Detect which cell encompasses the target text, then output its (x, y) center coordinate. 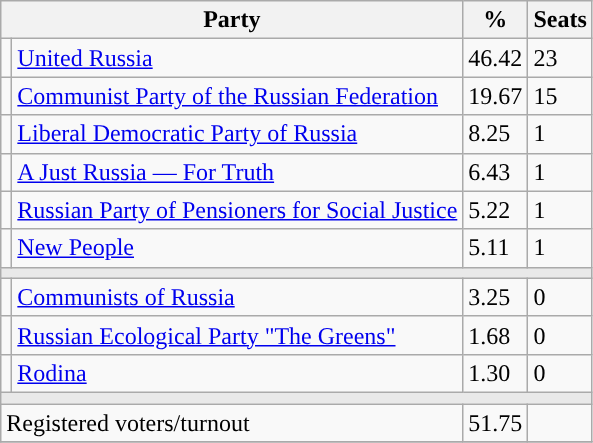
Party (232, 20)
6.43 (496, 172)
8.25 (496, 134)
15 (560, 96)
United Russia (238, 58)
Communist Party of the Russian Federation (238, 96)
51.75 (496, 423)
5.22 (496, 210)
Seats (560, 20)
A Just Russia — For Truth (238, 172)
% (496, 20)
Rodina (238, 373)
1.30 (496, 373)
Communists of Russia (238, 297)
1.68 (496, 335)
Russian Ecological Party "The Greens" (238, 335)
46.42 (496, 58)
New People (238, 248)
Liberal Democratic Party of Russia (238, 134)
Russian Party of Pensioners for Social Justice (238, 210)
5.11 (496, 248)
23 (560, 58)
19.67 (496, 96)
3.25 (496, 297)
Registered voters/turnout (232, 423)
